Return [x, y] of the center of cell containing provided text 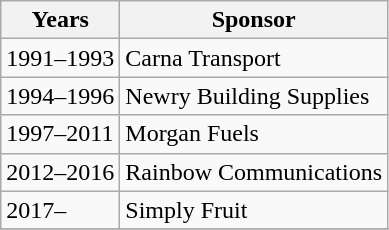
Sponsor [254, 20]
2012–2016 [60, 172]
Morgan Fuels [254, 134]
Newry Building Supplies [254, 96]
Simply Fruit [254, 210]
1997–2011 [60, 134]
1994–1996 [60, 96]
Rainbow Communications [254, 172]
Years [60, 20]
1991–1993 [60, 58]
2017– [60, 210]
Carna Transport [254, 58]
